Determine the (X, Y) coordinate at the center of the cell enclosing the given text.  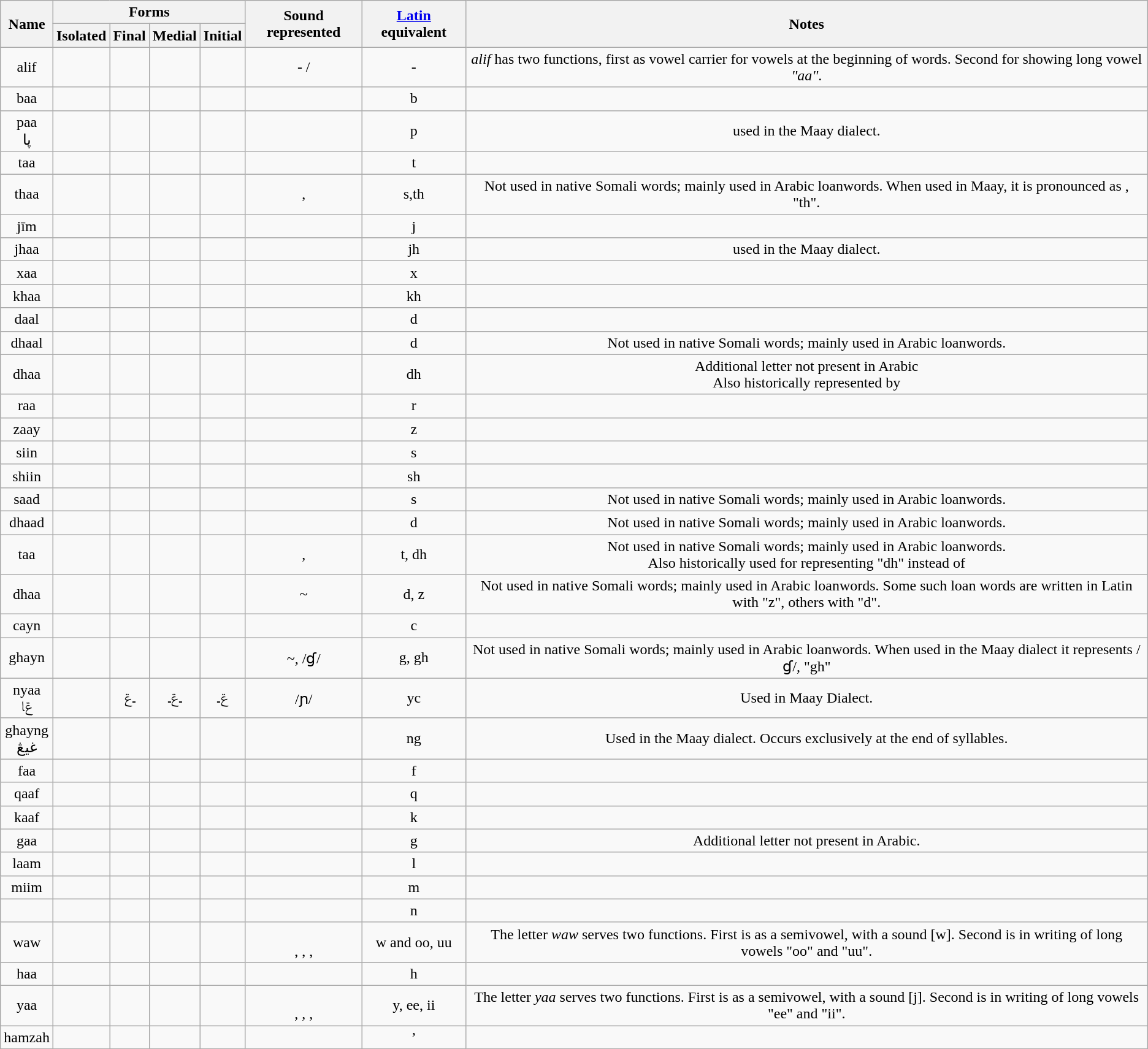
Used in the Maay dialect. Occurs exclusively at the end of syllables. (806, 738)
y, ee, ii (413, 1005)
Not used in native Somali words; mainly used in Arabic loanwords. When used in the Maay dialect it represents /ɠ/, "gh" (806, 658)
Additional letter not present in Arabic. (806, 841)
The letter yaa serves two functions. First is as a semivowel, with a sound [j]. Second is in writing of long vowels "ee" and "ii". (806, 1005)
q (413, 794)
Notes (806, 24)
kaaf (27, 817)
alif has two functions, first as vowel carrier for vowels at the beginning of words. Second for showing long vowel "aa". (806, 67)
- (413, 67)
Medial (174, 36)
Name (27, 24)
kh (413, 296)
baa (27, 99)
waw (27, 942)
yc (413, 698)
ghayn (27, 658)
’ (413, 1037)
raa (27, 406)
xaa (27, 273)
dhaal (27, 343)
miim (27, 887)
Not used in native Somali words; mainly used in Arabic loanwords.Also historically used for representing "dh" instead of (806, 554)
Used in Maay Dialect. (806, 698)
c (413, 626)
zaay (27, 429)
f (413, 771)
faa (27, 771)
b (413, 99)
laam (27, 864)
~ (304, 595)
Initial (223, 36)
Not used in native Somali words; mainly used in Arabic loanwords. When used in Maay, it is pronounced as , "th". (806, 195)
Not used in native Somali words; mainly used in Arabic loanwords. Some such loan words are written in Latin with "z", others with "d". (806, 595)
Isolated (81, 36)
Sound represented (304, 24)
cayn (27, 626)
t, dh (413, 554)
nyaaݝا (27, 698)
/ɲ/ (304, 698)
jīm (27, 226)
h (413, 974)
alif (27, 67)
thaa (27, 195)
Final (129, 36)
jh (413, 250)
z (413, 429)
Latin equivalent (413, 24)
m (413, 887)
dhaad (27, 522)
t (413, 163)
n (413, 910)
ـݝـ (174, 698)
saad (27, 499)
r (413, 406)
g (413, 841)
sh (413, 476)
w and oo, uu (413, 942)
j (413, 226)
gaa (27, 841)
Additional letter not present in ArabicAlso historically represented by (806, 374)
g, gh (413, 658)
paaپا (27, 131)
s,th (413, 195)
Forms (149, 12)
daal (27, 319)
haa (27, 974)
The letter waw serves two functions. First is as a semivowel, with a sound [w]. Second is in writing of long vowels "oo" and "uu". (806, 942)
- / (304, 67)
siin (27, 452)
khaa (27, 296)
ng (413, 738)
jhaa (27, 250)
k (413, 817)
ـݝ (129, 698)
shiin (27, 476)
l (413, 864)
ݝـ (223, 698)
x (413, 273)
dh (413, 374)
p (413, 131)
hamzah (27, 1037)
d, z (413, 595)
~, /ɠ/ (304, 658)
yaa (27, 1005)
ghayngغيڠ (27, 738)
qaaf (27, 794)
